Extract the [X, Y] coordinate from the center of the cell holding the provided text.  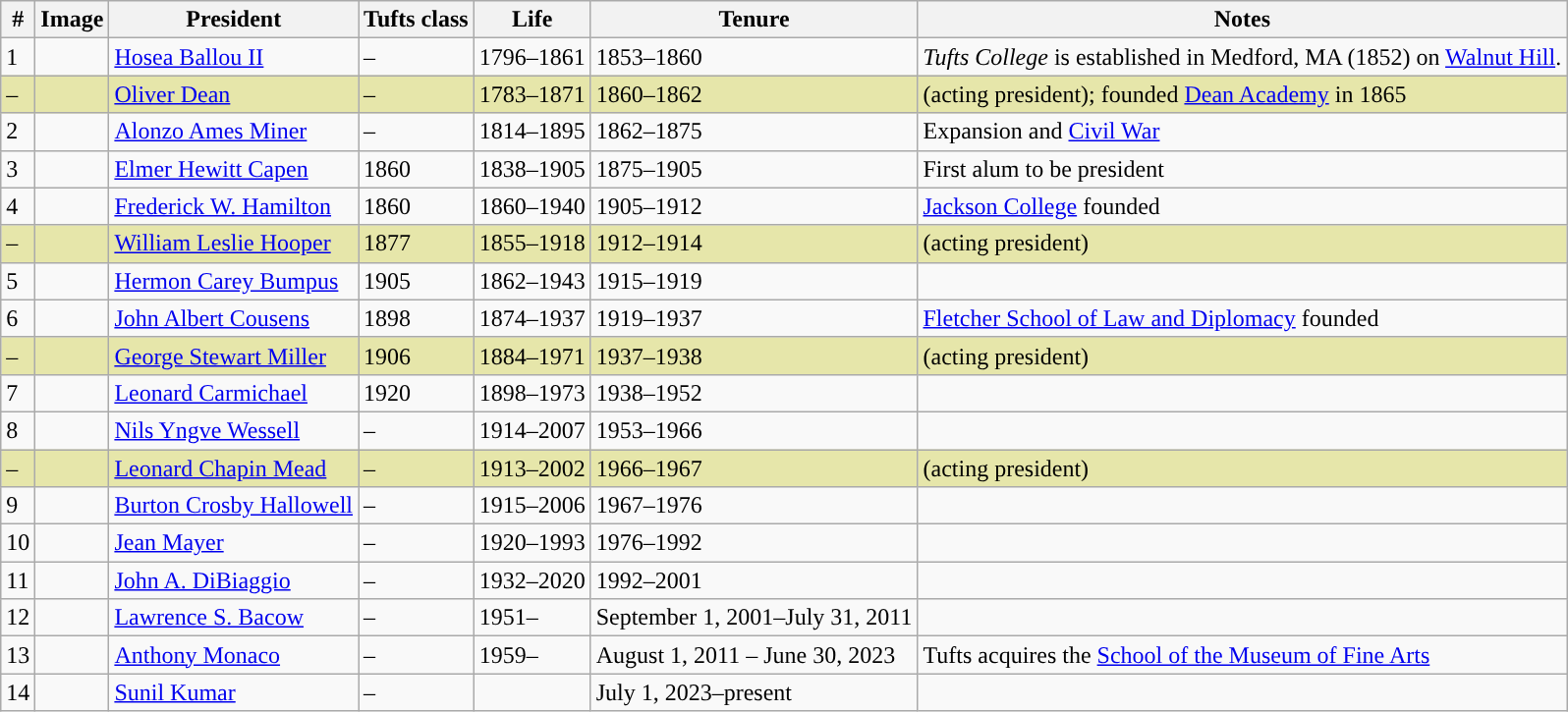
Tufts College is established in Medford, MA (1852) on Walnut Hill. [1242, 57]
1915–2006 [532, 506]
1783–1871 [532, 94]
7 [18, 393]
10 [18, 543]
Hermon Carey Bumpus [234, 281]
1875–1905 [755, 169]
Notes [1242, 20]
George Stewart Miller [234, 356]
1838–1905 [532, 169]
11 [18, 580]
Oliver Dean [234, 94]
1913–2002 [532, 468]
1976–1992 [755, 543]
(acting president); founded Dean Academy in 1865 [1242, 94]
# [18, 20]
1920 [417, 393]
1874–1937 [532, 318]
Jackson College founded [1242, 206]
1953–1966 [755, 430]
1853–1860 [755, 57]
Fletcher School of Law and Diplomacy founded [1242, 318]
Image [73, 20]
1905 [417, 281]
1959– [532, 655]
1966–1967 [755, 468]
1814–1895 [532, 132]
1912–1914 [755, 244]
12 [18, 618]
Elmer Hewitt Capen [234, 169]
2 [18, 132]
1906 [417, 356]
1860–1862 [755, 94]
3 [18, 169]
1938–1952 [755, 393]
1898 [417, 318]
14 [18, 692]
1915–1919 [755, 281]
1951– [532, 618]
1860–1940 [532, 206]
Tufts acquires the School of the Museum of Fine Arts [1242, 655]
Jean Mayer [234, 543]
Burton Crosby Hallowell [234, 506]
Expansion and Civil War [1242, 132]
1862–1943 [532, 281]
1920–1993 [532, 543]
Alonzo Ames Miner [234, 132]
1862–1875 [755, 132]
1884–1971 [532, 356]
1932–2020 [532, 580]
4 [18, 206]
1855–1918 [532, 244]
William Leslie Hooper [234, 244]
July 1, 2023–present [755, 692]
9 [18, 506]
1992–2001 [755, 580]
Hosea Ballou II [234, 57]
6 [18, 318]
Tufts class [417, 20]
1914–2007 [532, 430]
1 [18, 57]
John A. DiBiaggio [234, 580]
Frederick W. Hamilton [234, 206]
1919–1937 [755, 318]
First alum to be president [1242, 169]
8 [18, 430]
5 [18, 281]
Tenure [755, 20]
Lawrence S. Bacow [234, 618]
1937–1938 [755, 356]
1898–1973 [532, 393]
Sunil Kumar [234, 692]
13 [18, 655]
1877 [417, 244]
President [234, 20]
Life [532, 20]
1905–1912 [755, 206]
1796–1861 [532, 57]
September 1, 2001–July 31, 2011 [755, 618]
August 1, 2011 – June 30, 2023 [755, 655]
John Albert Cousens [234, 318]
Nils Yngve Wessell [234, 430]
Leonard Chapin Mead [234, 468]
1967–1976 [755, 506]
Leonard Carmichael [234, 393]
Anthony Monaco [234, 655]
